Identify which cell holds the provided text, then report its [X, Y] central coordinate. 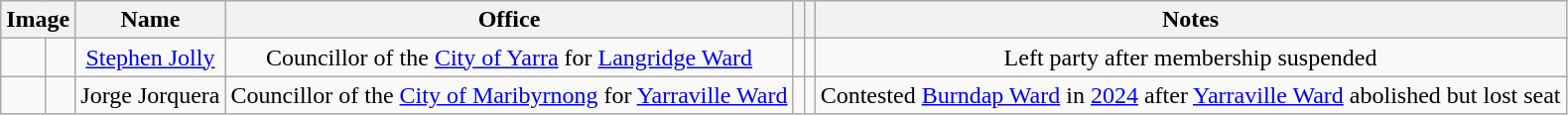
Image [38, 20]
Notes [1191, 20]
Left party after membership suspended [1191, 57]
Stephen Jolly [151, 57]
Jorge Jorquera [151, 95]
Office [509, 20]
Name [151, 20]
Contested Burndap Ward in 2024 after Yarraville Ward abolished but lost seat [1191, 95]
Councillor of the City of Maribyrnong for Yarraville Ward [509, 95]
Councillor of the City of Yarra for Langridge Ward [509, 57]
